Scan for the cell matching the given text and deliver its (x, y) coordinate at center. 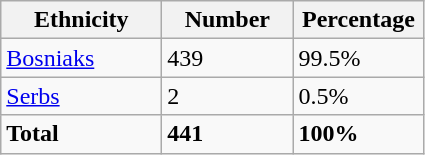
Bosniaks (82, 58)
2 (228, 96)
Serbs (82, 96)
100% (358, 134)
441 (228, 134)
Ethnicity (82, 20)
99.5% (358, 58)
Number (228, 20)
Percentage (358, 20)
439 (228, 58)
Total (82, 134)
0.5% (358, 96)
